For the text-containing cell, return its midpoint in (x, y) coordinate format. 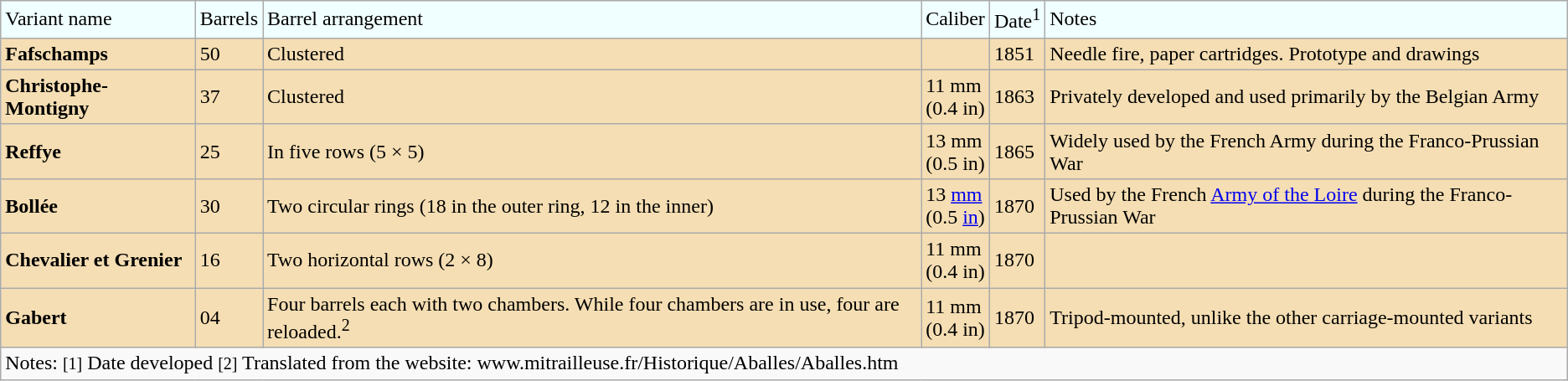
25 (229, 151)
30 (229, 206)
Caliber (956, 20)
In five rows (5 × 5) (592, 151)
Chevalier et Grenier (98, 261)
Tripod-mounted, unlike the other carriage-mounted variants (1307, 318)
Widely used by the French Army during the Franco-Prussian War (1307, 151)
Two horizontal rows (2 × 8) (592, 261)
50 (229, 54)
Privately developed and used primarily by the Belgian Army (1307, 97)
Four barrels each with two chambers. While four chambers are in use, four are reloaded.2 (592, 318)
1851 (1017, 54)
Reffye (98, 151)
Date1 (1017, 20)
Fafschamps (98, 54)
37 (229, 97)
1865 (1017, 151)
16 (229, 261)
Bollée (98, 206)
Variant name (98, 20)
1863 (1017, 97)
Christophe-Montigny (98, 97)
Barrels (229, 20)
Gabert (98, 318)
04 (229, 318)
Notes (1307, 20)
Needle fire, paper cartridges. Prototype and drawings (1307, 54)
Notes: [1] Date developed [2] Translated from the website: www.mitrailleuse.fr/Historique/Aballes/Aballes.htm (784, 363)
Barrel arrangement (592, 20)
Used by the French Army of the Loire during the Franco-Prussian War (1307, 206)
Two circular rings (18 in the outer ring, 12 in the inner) (592, 206)
